Search for the cell housing the specified text and yield its [x, y] center coordinate. 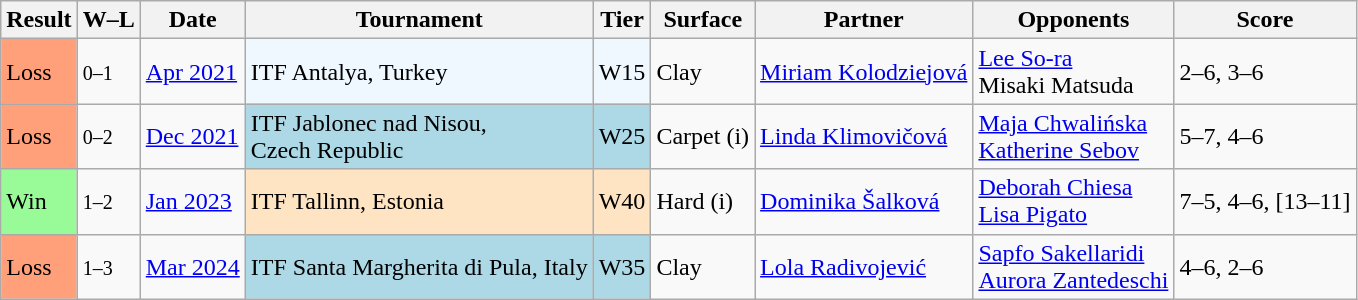
Win [39, 202]
0–1 [108, 72]
W40 [622, 202]
Lola Radivojević [864, 266]
Result [39, 20]
W35 [622, 266]
Tournament [419, 20]
0–2 [108, 136]
Score [1265, 20]
Partner [864, 20]
Miriam Kolodziejová [864, 72]
Lee So-ra Misaki Matsuda [1074, 72]
Opponents [1074, 20]
Deborah Chiesa Lisa Pigato [1074, 202]
Dec 2021 [192, 136]
7–5, 4–6, [13–11] [1265, 202]
ITF Santa Margherita di Pula, Italy [419, 266]
Surface [703, 20]
1–2 [108, 202]
4–6, 2–6 [1265, 266]
Sapfo Sakellaridi Aurora Zantedeschi [1074, 266]
Jan 2023 [192, 202]
Tier [622, 20]
2–6, 3–6 [1265, 72]
5–7, 4–6 [1265, 136]
W25 [622, 136]
Mar 2024 [192, 266]
Carpet (i) [703, 136]
1–3 [108, 266]
Hard (i) [703, 202]
ITF Antalya, Turkey [419, 72]
Dominika Šalková [864, 202]
ITF Tallinn, Estonia [419, 202]
Date [192, 20]
Maja Chwalińska Katherine Sebov [1074, 136]
ITF Jablonec nad Nisou, Czech Republic [419, 136]
Apr 2021 [192, 72]
W15 [622, 72]
W–L [108, 20]
Linda Klimovičová [864, 136]
